Capture the cell that displays the provided text and extract its (X, Y) central coordinate. 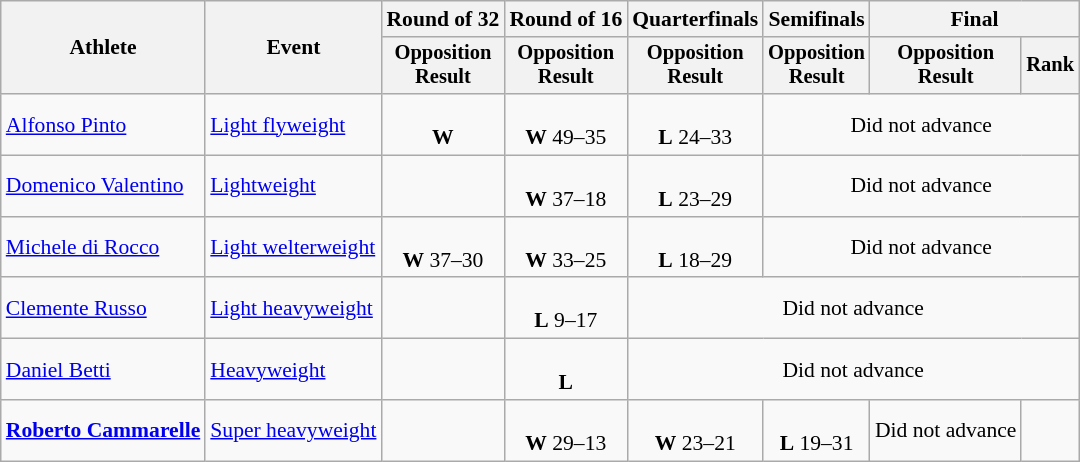
Event (293, 48)
Athlete (104, 48)
L 19–31 (816, 430)
Light welterweight (293, 248)
Domenico Valentino (104, 186)
Rank (1050, 66)
Super heavyweight (293, 430)
Light heavyweight (293, 308)
W 33–25 (566, 248)
W 49–35 (566, 124)
W 37–18 (566, 186)
Heavyweight (293, 370)
Daniel Betti (104, 370)
L 23–29 (695, 186)
Round of 16 (566, 19)
W 37–30 (442, 248)
W 23–21 (695, 430)
L (566, 370)
Light flyweight (293, 124)
Semifinals (816, 19)
Clemente Russo (104, 308)
W (442, 124)
Final (974, 19)
L 24–33 (695, 124)
Michele di Rocco (104, 248)
L 9–17 (566, 308)
L 18–29 (695, 248)
W 29–13 (566, 430)
Roberto Cammarelle (104, 430)
Quarterfinals (695, 19)
Alfonso Pinto (104, 124)
Lightweight (293, 186)
Round of 32 (442, 19)
